Determine the (x, y) coordinate at the center of the cell enclosing the given text.  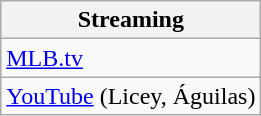
Streaming (131, 20)
YouTube (Licey, Águilas) (131, 96)
MLB.tv (131, 58)
